Pinpoint the cell where the given text exists, returning its [x, y] midpoint coordinate. 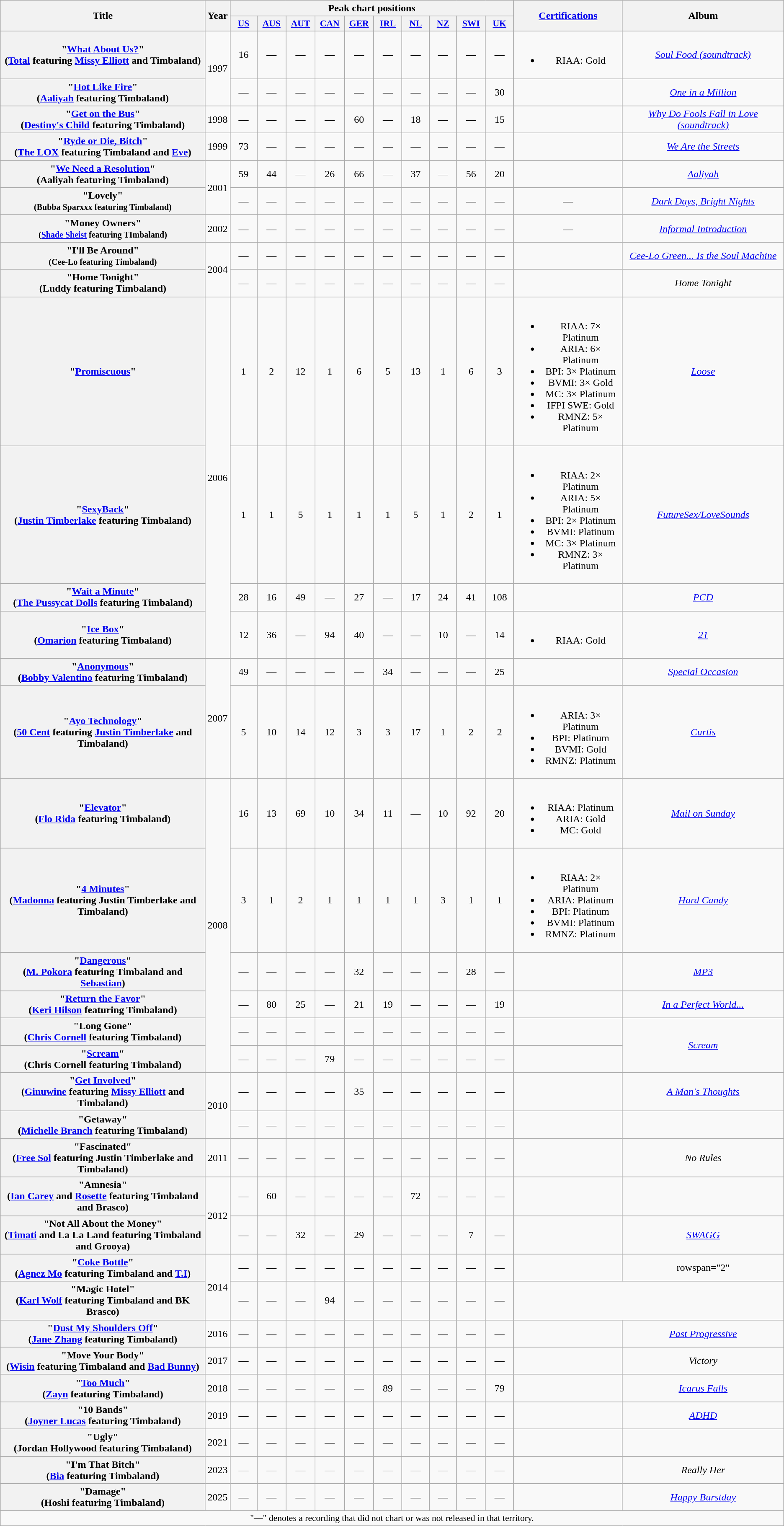
26 [330, 174]
"Ice Box"(Omarion featuring Timbaland) [103, 634]
2008 [218, 925]
Soul Food (soundtrack) [703, 54]
"Scream"(Chris Cornell featuring Timbaland) [103, 1059]
"Wait a Minute"(The Pussycat Dolls featuring Timbaland) [103, 597]
Past Progressive [703, 1333]
"Money Owners"(Shade Sheist featuring TImbaland) [103, 229]
2023 [218, 1470]
18 [415, 120]
"Fascinated"(Free Sol featuring Justin Timberlake and Timbaland) [103, 1158]
"10 Bands"(Joyner Lucas featuring Timbaland) [103, 1415]
Peak chart positions [372, 8]
FutureSex/LoveSounds [703, 515]
66 [359, 174]
36 [271, 634]
72 [415, 1196]
1997 [218, 68]
37 [415, 174]
Title [103, 16]
RIAA: 2× PlatinumARIA: PlatinumBPI: PlatinumBVMI: PlatinumRMNZ: Platinum [568, 900]
Icarus Falls [703, 1388]
24 [443, 597]
Aaliyah [703, 174]
35 [359, 1092]
Curtis [703, 732]
80 [271, 1005]
We Are the Streets [703, 147]
2007 [218, 718]
89 [388, 1388]
No Rules [703, 1158]
MP3 [703, 971]
11 [388, 813]
2025 [218, 1498]
"We Need a Resolution"(Aaliyah featuring Timbaland) [103, 174]
30 [499, 92]
29 [359, 1235]
AUS [271, 24]
92 [471, 813]
1999 [218, 147]
UK [499, 24]
"Move Your Body"(Wisin featuring Timbaland and Bad Bunny) [103, 1361]
"Return the Favor"(Keri Hilson featuring Timbaland) [103, 1005]
"Damage"(Hoshi featuring Timbaland) [103, 1498]
2019 [218, 1415]
40 [359, 634]
A Man's Thoughts [703, 1092]
"4 Minutes"(Madonna featuring Justin Timberlake and Timbaland) [103, 900]
NZ [443, 24]
ARIA: 3× PlatinumBPI: PlatinumBVMI: GoldRMNZ: Platinum [568, 732]
rowspan="2" [703, 1268]
PCD [703, 597]
"I'll Be Around"(Cee-Lo featuring Timbaland) [103, 256]
One in a Million [703, 92]
Cee-Lo Green... Is the Soul Machine [703, 256]
Special Occasion [703, 672]
Home Tonight [703, 283]
"Anonymous"(Bobby Valentino featuring Timbaland) [103, 672]
2012 [218, 1216]
NL [415, 24]
"Dust My Shoulders Off"(Jane Zhang featuring Timbaland) [103, 1333]
"Getaway"(Michelle Branch featuring Timbaland) [103, 1125]
ADHD [703, 1415]
"Promiscuous" [103, 371]
Mail on Sunday [703, 813]
US [244, 24]
"Not All About the Money"(Timati and La La Land featuring Timbaland and Grooya) [103, 1235]
"Elevator"(Flo Rida featuring Timbaland) [103, 813]
RIAA: PlatinumARIA: GoldMC: Gold [568, 813]
Loose [703, 371]
2004 [218, 269]
RIAA: 7× PlatinumARIA: 6× PlatinumBPI: 3× PlatinumBVMI: 3× GoldMC: 3× PlatinumIFPI SWE: GoldRMNZ: 5× Platinum [568, 371]
56 [471, 174]
Happy Burstday [703, 1498]
In a Perfect World... [703, 1005]
69 [301, 813]
2014 [218, 1287]
"—" denotes a recording that did not chart or was not released in that territory. [392, 1518]
"What About Us?"(Total featuring Missy Elliott and Timbaland) [103, 54]
2018 [218, 1388]
SWAGG [703, 1235]
44 [271, 174]
"Too Much"(Zayn featuring Timbaland) [103, 1388]
2002 [218, 229]
27 [359, 597]
"Get Involved"(Ginuwine featuring Missy Elliott and Timbaland) [103, 1092]
2016 [218, 1333]
15 [499, 120]
2001 [218, 188]
Really Her [703, 1470]
41 [471, 597]
Album [703, 16]
Dark Days, Bright Nights [703, 201]
"SexyBack"(Justin Timberlake featuring Timbaland) [103, 515]
2017 [218, 1361]
Year [218, 16]
2011 [218, 1158]
"Lovely"(Bubba Sparxxx featuring Timbaland) [103, 201]
IRL [388, 24]
"Coke Bottle"(Agnez Mo featuring Timbaland and T.I) [103, 1268]
Scream [703, 1045]
"Amnesia"(Ian Carey and Rosette featuring Timbaland and Brasco) [103, 1196]
RIAA: 2× PlatinumARIA: 5× PlatinumBPI: 2× PlatinumBVMI: PlatinumMC: 3× PlatinumRMNZ: 3× Platinum [568, 515]
"Hot Like Fire"(Aaliyah featuring Timbaland) [103, 92]
SWI [471, 24]
"Ugly"(Jordan Hollywood featuring Timbaland) [103, 1442]
"Magic Hotel"(Karl Wolf featuring Timbaland and BK Brasco) [103, 1301]
2010 [218, 1105]
"Ayo Technology"(50 Cent featuring Justin Timberlake and Timbaland) [103, 732]
"Get on the Bus"(Destiny's Child featuring Timbaland) [103, 120]
2021 [218, 1442]
Victory [703, 1361]
"Long Gone"(Chris Cornell featuring Timbaland) [103, 1032]
"I'm That Bitch"(Bia featuring Timbaland) [103, 1470]
108 [499, 597]
Hard Candy [703, 900]
"Ryde or Die, Bitch"(The LOX featuring Timbaland and Eve) [103, 147]
59 [244, 174]
"Home Tonight"(Luddy featuring Timbaland) [103, 283]
Why Do Fools Fall in Love (soundtrack) [703, 120]
2006 [218, 478]
Informal Introduction [703, 229]
7 [471, 1235]
AUT [301, 24]
"Dangerous"(M. Pokora featuring Timbaland and Sebastian) [103, 971]
CAN [330, 24]
GER [359, 24]
Certifications [568, 16]
1998 [218, 120]
73 [244, 147]
